From the cell containing the given text, extract its center point as (x, y) coordinate. 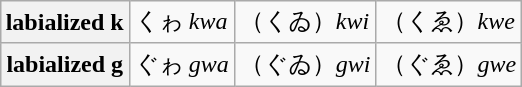
labialized k (64, 22)
くゎ kwa (182, 22)
（くゑ）kwe (449, 22)
（くゐ）kwi (305, 22)
labialized g (64, 64)
（ぐゑ）gwe (449, 64)
（ぐゐ）gwi (305, 64)
ぐゎ gwa (182, 64)
